Extract the (x, y) coordinate from the center of the cell holding the provided text.  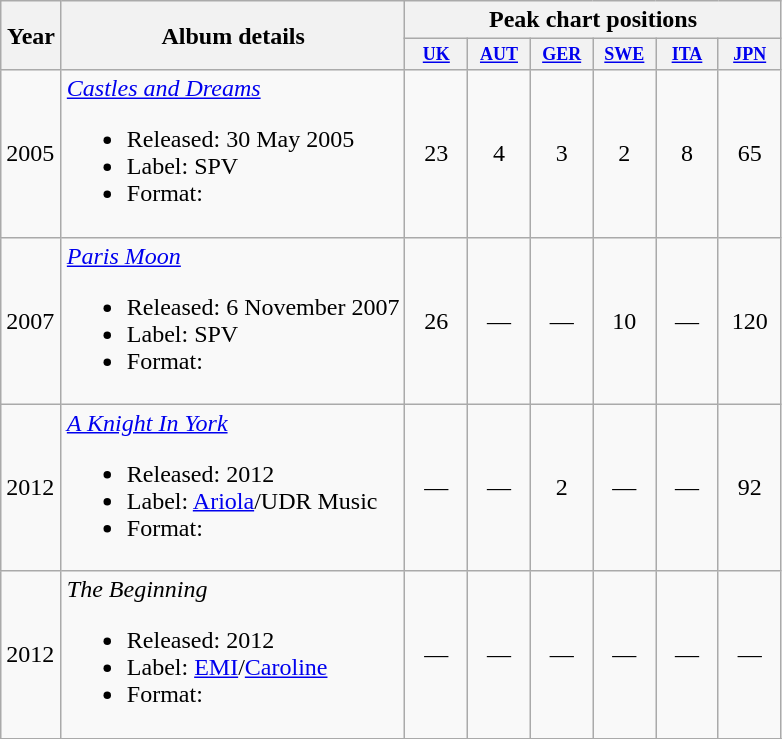
65 (750, 154)
Album details (233, 36)
2007 (32, 320)
Paris MoonReleased: 6 November 2007Label: SPVFormat: (233, 320)
Castles and DreamsReleased: 30 May 2005Label: SPVFormat: (233, 154)
120 (750, 320)
Peak chart positions (593, 20)
8 (688, 154)
GER (562, 54)
92 (750, 488)
23 (436, 154)
ITA (688, 54)
UK (436, 54)
SWE (624, 54)
3 (562, 154)
4 (500, 154)
JPN (750, 54)
The BeginningReleased: 2012Label: EMI/CarolineFormat: (233, 654)
10 (624, 320)
AUT (500, 54)
26 (436, 320)
2005 (32, 154)
Year (32, 36)
A Knight In YorkReleased: 2012Label: Ariola/UDR MusicFormat: (233, 488)
